Output the [X, Y] coordinate of the center of the cell containing the given text.  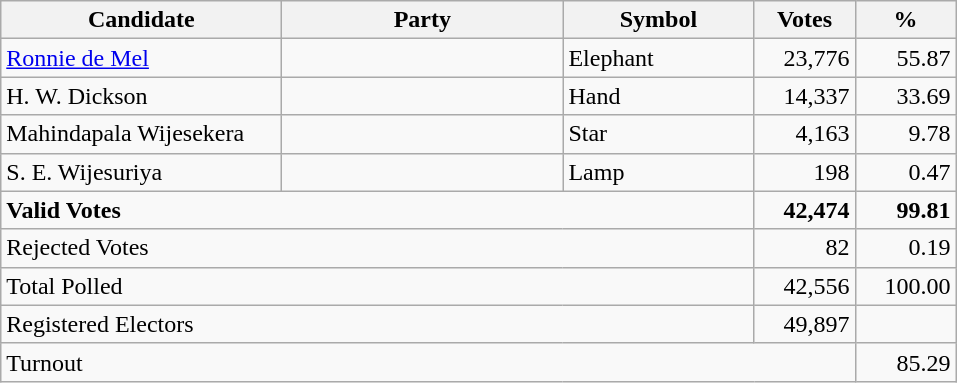
Ronnie de Mel [142, 58]
Valid Votes [378, 210]
82 [804, 248]
Rejected Votes [378, 248]
85.29 [906, 362]
99.81 [906, 210]
% [906, 20]
33.69 [906, 96]
Mahindapala Wijesekera [142, 134]
14,337 [804, 96]
Elephant [658, 58]
Candidate [142, 20]
Party [422, 20]
100.00 [906, 286]
49,897 [804, 324]
23,776 [804, 58]
Turnout [428, 362]
55.87 [906, 58]
H. W. Dickson [142, 96]
4,163 [804, 134]
Star [658, 134]
Symbol [658, 20]
42,474 [804, 210]
0.47 [906, 172]
Registered Electors [378, 324]
42,556 [804, 286]
198 [804, 172]
9.78 [906, 134]
Total Polled [378, 286]
S. E. Wijesuriya [142, 172]
Votes [804, 20]
Lamp [658, 172]
Hand [658, 96]
0.19 [906, 248]
